Extract the (x, y) coordinate from the center of the cell holding the provided text.  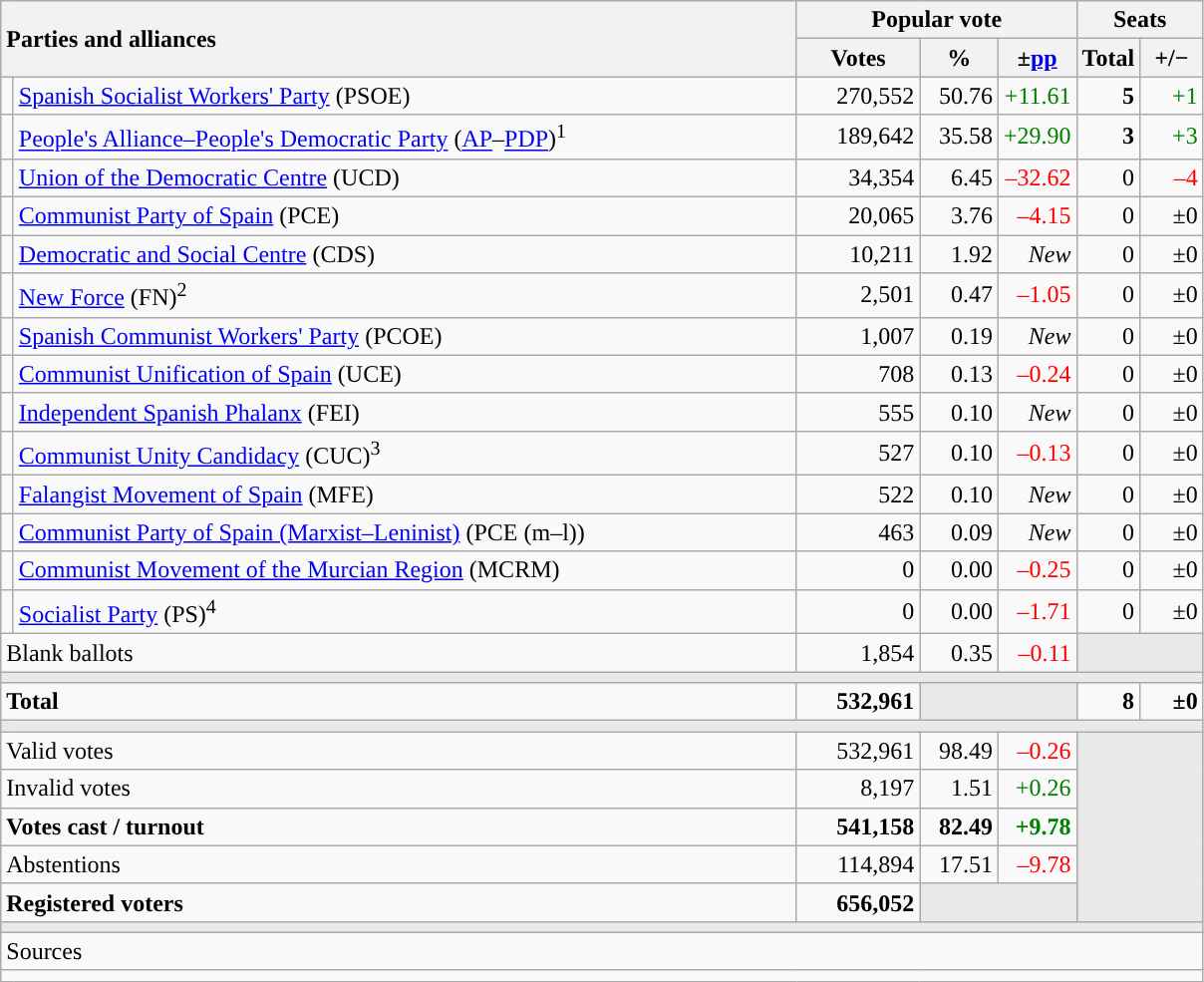
–0.11 (1037, 653)
0.19 (959, 336)
–1.05 (1037, 295)
708 (858, 374)
0.47 (959, 295)
8 (1108, 702)
2,501 (858, 295)
+29.90 (1037, 138)
5 (1108, 96)
+3 (1172, 138)
1.92 (959, 254)
Communist Party of Spain (Marxist–Leninist) (PCE (m–l)) (405, 532)
Democratic and Social Centre (CDS) (405, 254)
Communist Unity Candidacy (CUC)3 (405, 453)
Sources (602, 951)
Registered voters (399, 902)
±pp (1037, 58)
Spanish Communist Workers' Party (PCOE) (405, 336)
Popular vote (937, 20)
–0.25 (1037, 570)
6.45 (959, 177)
Independent Spanish Phalanx (FEI) (405, 412)
Blank ballots (399, 653)
555 (858, 412)
98.49 (959, 751)
+1 (1172, 96)
New Force (FN)2 (405, 295)
+0.26 (1037, 789)
1.51 (959, 789)
522 (858, 494)
% (959, 58)
0.09 (959, 532)
Valid votes (399, 751)
541,158 (858, 826)
+9.78 (1037, 826)
–4.15 (1037, 216)
–0.24 (1037, 374)
Communist Unification of Spain (UCE) (405, 374)
35.58 (959, 138)
20,065 (858, 216)
0.35 (959, 653)
Votes (858, 58)
Abstentions (399, 864)
Seats (1140, 20)
–0.13 (1037, 453)
Socialist Party (PS)4 (405, 612)
656,052 (858, 902)
–1.71 (1037, 612)
Votes cast / turnout (399, 826)
82.49 (959, 826)
–0.26 (1037, 751)
Invalid votes (399, 789)
1,007 (858, 336)
+11.61 (1037, 96)
+/− (1172, 58)
8,197 (858, 789)
People's Alliance–People's Democratic Party (AP–PDP)1 (405, 138)
0.13 (959, 374)
1,854 (858, 653)
Union of the Democratic Centre (UCD) (405, 177)
Falangist Movement of Spain (MFE) (405, 494)
189,642 (858, 138)
3.76 (959, 216)
34,354 (858, 177)
Spanish Socialist Workers' Party (PSOE) (405, 96)
Communist Party of Spain (PCE) (405, 216)
527 (858, 453)
–4 (1172, 177)
10,211 (858, 254)
Communist Movement of the Murcian Region (MCRM) (405, 570)
Parties and alliances (399, 39)
463 (858, 532)
17.51 (959, 864)
270,552 (858, 96)
3 (1108, 138)
114,894 (858, 864)
–32.62 (1037, 177)
–9.78 (1037, 864)
50.76 (959, 96)
